Provide the [X, Y] coordinate of the cell's center where the given text is located.  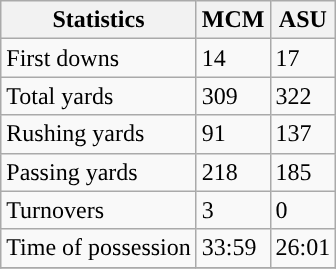
185 [303, 172]
137 [303, 134]
309 [233, 96]
Turnovers [99, 210]
0 [303, 210]
Time of possession [99, 248]
Rushing yards [99, 134]
33:59 [233, 248]
26:01 [303, 248]
14 [233, 58]
MCM [233, 20]
218 [233, 172]
91 [233, 134]
First downs [99, 58]
17 [303, 58]
ASU [303, 20]
Total yards [99, 96]
Statistics [99, 20]
322 [303, 96]
3 [233, 210]
Passing yards [99, 172]
